Determine the [X, Y] coordinate at the center of the cell enclosing the given text.  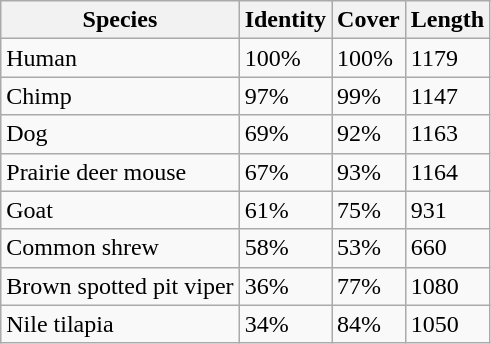
1163 [447, 134]
1164 [447, 172]
1179 [447, 58]
Chimp [120, 96]
1080 [447, 286]
Goat [120, 210]
97% [285, 96]
53% [369, 248]
Length [447, 20]
93% [369, 172]
58% [285, 248]
99% [369, 96]
Nile tilapia [120, 324]
84% [369, 324]
931 [447, 210]
77% [369, 286]
75% [369, 210]
Brown spotted pit viper [120, 286]
Cover [369, 20]
36% [285, 286]
34% [285, 324]
Common shrew [120, 248]
92% [369, 134]
Dog [120, 134]
1147 [447, 96]
Human [120, 58]
Prairie deer mouse [120, 172]
69% [285, 134]
61% [285, 210]
Identity [285, 20]
Species [120, 20]
67% [285, 172]
660 [447, 248]
1050 [447, 324]
